For the text-containing cell, return its midpoint in (X, Y) coordinate format. 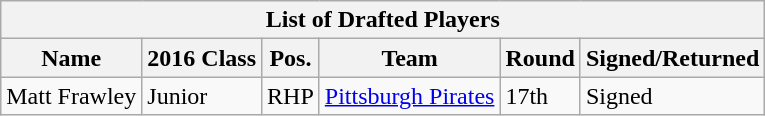
Signed/Returned (672, 58)
RHP (291, 96)
Signed (672, 96)
Junior (202, 96)
17th (540, 96)
Name (72, 58)
2016 Class (202, 58)
Pittsburgh Pirates (410, 96)
Pos. (291, 58)
Team (410, 58)
Matt Frawley (72, 96)
Round (540, 58)
List of Drafted Players (383, 20)
